From the cell containing the given text, extract its center point as [X, Y] coordinate. 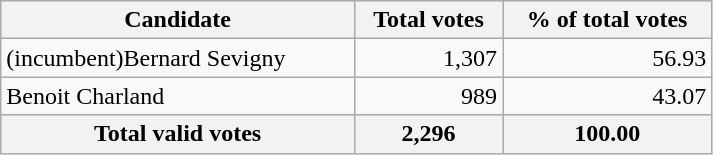
Total votes [428, 20]
% of total votes [608, 20]
43.07 [608, 96]
989 [428, 96]
Candidate [178, 20]
Benoit Charland [178, 96]
1,307 [428, 58]
56.93 [608, 58]
2,296 [428, 134]
(incumbent)Bernard Sevigny [178, 58]
100.00 [608, 134]
Total valid votes [178, 134]
